Identify which cell holds the provided text, then report its [X, Y] central coordinate. 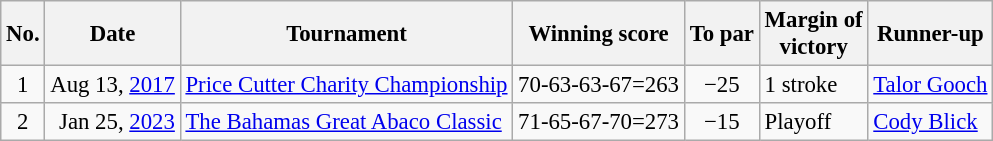
Talor Gooch [930, 85]
No. [23, 34]
1 stroke [814, 85]
−25 [722, 85]
Tournament [346, 34]
70-63-63-67=263 [599, 85]
Price Cutter Charity Championship [346, 85]
The Bahamas Great Abaco Classic [346, 122]
Date [112, 34]
−15 [722, 122]
2 [23, 122]
Playoff [814, 122]
Jan 25, 2023 [112, 122]
1 [23, 85]
Margin ofvictory [814, 34]
To par [722, 34]
71-65-67-70=273 [599, 122]
Runner-up [930, 34]
Winning score [599, 34]
Aug 13, 2017 [112, 85]
Cody Blick [930, 122]
